Capture the cell that displays the provided text and extract its (x, y) central coordinate. 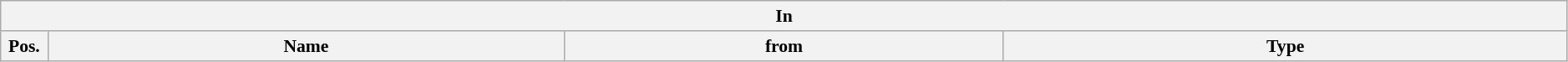
Pos. (24, 46)
Type (1285, 46)
In (784, 16)
Name (306, 46)
from (784, 46)
